Extract the (x, y) coordinate from the center of the cell holding the provided text.  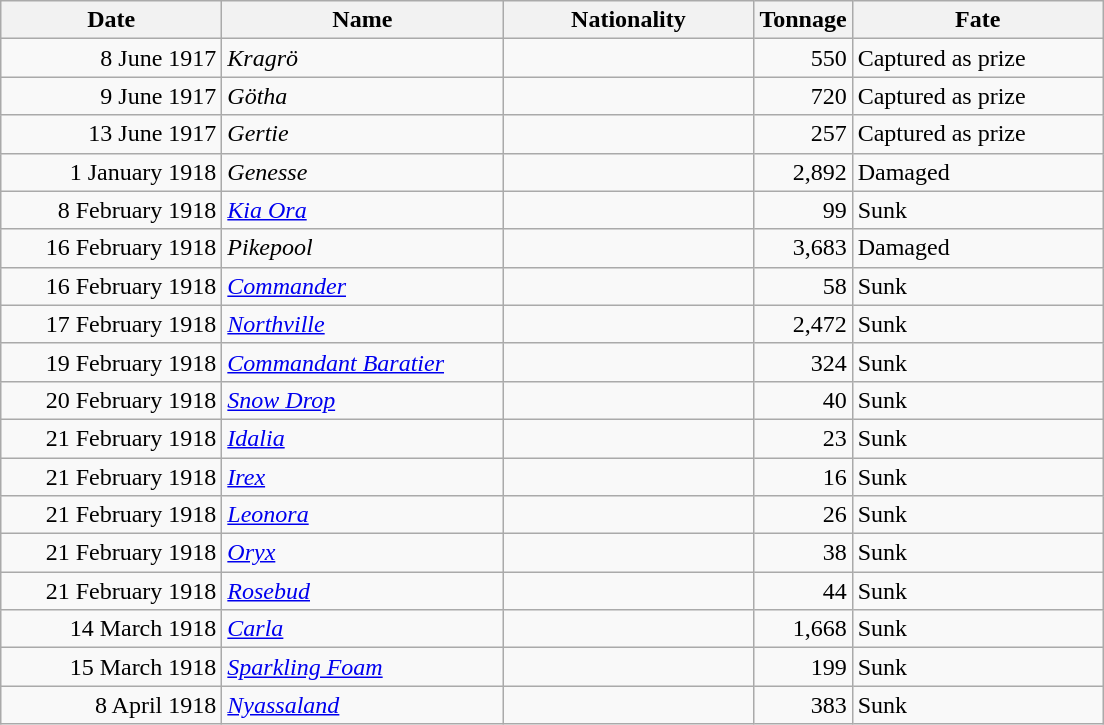
Snow Drop (362, 400)
40 (803, 400)
8 June 1917 (112, 58)
38 (803, 553)
Date (112, 20)
550 (803, 58)
Northville (362, 324)
20 February 1918 (112, 400)
324 (803, 362)
Kia Ora (362, 210)
Sparkling Foam (362, 667)
Carla (362, 629)
2,472 (803, 324)
3,683 (803, 248)
1,668 (803, 629)
199 (803, 667)
Rosebud (362, 591)
Genesse (362, 172)
720 (803, 96)
15 March 1918 (112, 667)
99 (803, 210)
Oryx (362, 553)
Nationality (628, 20)
Leonora (362, 515)
Irex (362, 477)
58 (803, 286)
Nyassaland (362, 705)
17 February 1918 (112, 324)
1 January 1918 (112, 172)
2,892 (803, 172)
9 June 1917 (112, 96)
Gertie (362, 134)
19 February 1918 (112, 362)
257 (803, 134)
383 (803, 705)
Fate (978, 20)
16 (803, 477)
Götha (362, 96)
8 February 1918 (112, 210)
Idalia (362, 438)
23 (803, 438)
Commander (362, 286)
Name (362, 20)
Kragrö (362, 58)
Tonnage (803, 20)
14 March 1918 (112, 629)
Commandant Baratier (362, 362)
Pikepool (362, 248)
13 June 1917 (112, 134)
26 (803, 515)
8 April 1918 (112, 705)
44 (803, 591)
